Find where the given text appears and provide that cell's center as (X, Y) coordinate. 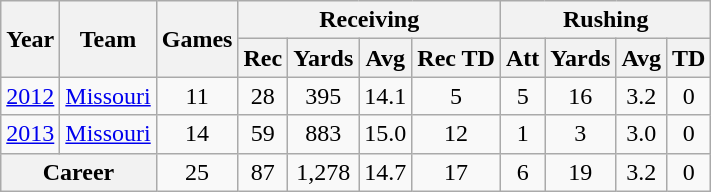
14.7 (386, 172)
TD (689, 58)
6 (522, 172)
15.0 (386, 134)
883 (324, 134)
3 (580, 134)
14 (197, 134)
19 (580, 172)
14.1 (386, 96)
Rec (263, 58)
Career (78, 172)
59 (263, 134)
Receiving (369, 20)
Att (522, 58)
Rushing (606, 20)
1,278 (324, 172)
11 (197, 96)
1 (522, 134)
Team (108, 39)
17 (456, 172)
87 (263, 172)
395 (324, 96)
2013 (30, 134)
2012 (30, 96)
Year (30, 39)
Rec TD (456, 58)
Games (197, 39)
16 (580, 96)
25 (197, 172)
12 (456, 134)
28 (263, 96)
3.0 (642, 134)
